For the text-containing cell, return its midpoint in (x, y) coordinate format. 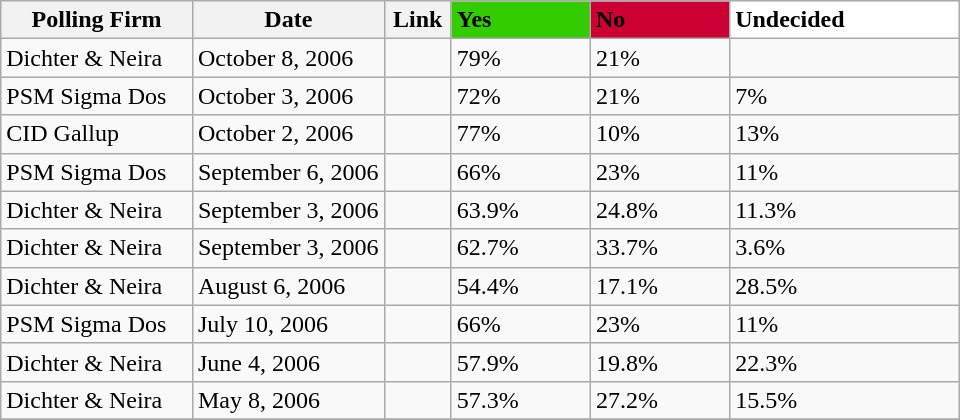
13% (845, 134)
19.8% (660, 362)
June 4, 2006 (288, 362)
Undecided (845, 20)
27.2% (660, 400)
24.8% (660, 210)
15.5% (845, 400)
10% (660, 134)
62.7% (520, 248)
63.9% (520, 210)
August 6, 2006 (288, 286)
77% (520, 134)
Yes (520, 20)
Link (418, 20)
72% (520, 96)
No (660, 20)
11.3% (845, 210)
7% (845, 96)
57.9% (520, 362)
17.1% (660, 286)
Polling Firm (97, 20)
54.4% (520, 286)
July 10, 2006 (288, 324)
Date (288, 20)
September 6, 2006 (288, 172)
October 8, 2006 (288, 58)
CID Gallup (97, 134)
October 2, 2006 (288, 134)
May 8, 2006 (288, 400)
3.6% (845, 248)
33.7% (660, 248)
79% (520, 58)
57.3% (520, 400)
22.3% (845, 362)
28.5% (845, 286)
October 3, 2006 (288, 96)
